Capture the cell that displays the provided text and extract its [X, Y] central coordinate. 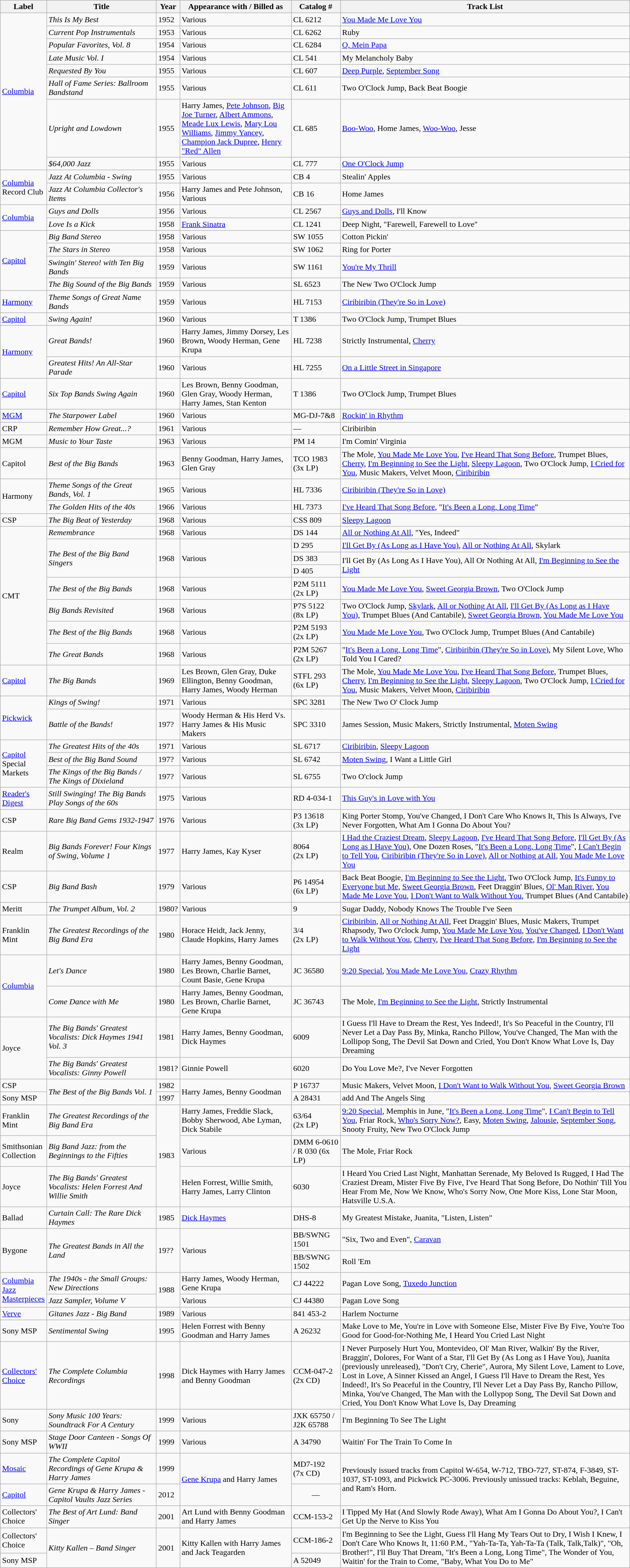
Dick Haymes [236, 1218]
Hall of Fame Series: Ballroom Bandstand [101, 88]
SL 6755 [316, 776]
CCM-047-2(2x CD) [316, 1375]
Art Lund with Benny Goodman and Harry James [236, 1517]
Remember How Great...? [101, 428]
Reader's Digest [24, 798]
The 1940s - the Small Groups: New Directions [101, 1284]
Stage Door Canteen - Songs Of WWII [101, 1442]
TCO 1983(3x LP) [316, 463]
You're My Thrill [485, 267]
Requested By You [101, 71]
The New Two O' Clock Jump [485, 702]
CL 1241 [316, 224]
SW 1161 [316, 267]
PM 14 [316, 441]
HL 7153 [316, 302]
1961 [168, 428]
Theme Songs of the Great Bands, Vol. 1 [101, 489]
Sentimental Swing [101, 1331]
Upright and Lowdown [101, 128]
Appearance with / Billed as [236, 7]
The Big Bands [101, 681]
Pagan Love Song, Tuxedo Junction [485, 1284]
The Complete Capitol Recordings of Gene Krupa & Harry James [101, 1468]
1965 [168, 489]
CB 16 [316, 194]
Jazz At Columbia Collector's Items [101, 194]
P3 13618(3x LP) [316, 820]
P2M 5111(2x LP) [316, 588]
Sugar Daddy, Nobody Knows The Trouble I've Seen [485, 909]
SL 6742 [316, 759]
A 26232 [316, 1331]
1977 [168, 851]
CL 6212 [316, 20]
King Porter Stomp, You've Changed, I Don't Care Who Knows It, This Is Always, I've Never Forgotten, What Am I Gonna Do About You? [485, 820]
Harry James and Pete Johnson, Various [236, 194]
Gitanes Jazz - Big Band [101, 1314]
Boo-Woo, Home James, Woo-Woo, Jesse [485, 128]
Still Swinging! The Big Bands Play Songs of the 60s [101, 798]
HL 7336 [316, 489]
The Big Bands' Greatest Vocalists: Ginny Powell [101, 1068]
Best of the Big Bands [101, 463]
Harry James, Freddie Slack, Bobby Sherwood, Abe Lyman, Dick Stabile [236, 1120]
The New Two O'Clock Jump [485, 284]
Music to Your Taste [101, 441]
MG-DJ-7&8 [316, 416]
Big Band Jazz: from the Beginnings to the Fifties [101, 1151]
Harry James, Kay Kyser [236, 851]
Columbia Jazz Masterpieces [24, 1290]
The Big Bands' Greatest Vocalists: Dick Haymes 1941 Vol. 3 [101, 1037]
1969 [168, 681]
Pickwick [24, 718]
Ring for Porter [485, 250]
CB 4 [316, 176]
My Melancholy Baby [485, 58]
Big Band Stereo [101, 237]
Do You Love Me?, I've Never Forgotten [485, 1068]
BB/SWNG 1501 [316, 1239]
The Big Beat of Yesterday [101, 520]
Capitol Special Markets [24, 763]
Kitty Kallen – Band Singer [101, 1547]
My Greatest Mistake, Juanita, "Listen, Listen" [485, 1218]
JC 36743 [316, 1002]
Label [24, 7]
9 [316, 909]
P7S 5122(8x LP) [316, 611]
I'll Get By (As Long As I Have You), All Or Nothing At All, I'm Beginning to See the Light [485, 565]
"It's Been a Long, Long Time", Ciribiribin (They're So in Love), My Silent Love, Who Told You I Cared? [485, 654]
A 28431 [316, 1098]
Best of the Big Band Sound [101, 759]
63/64(2x LP) [316, 1120]
I'm Comin' Virginia [485, 441]
A 52049 [316, 1560]
6020 [316, 1068]
P2M 5193(2x LP) [316, 632]
19?? [168, 1250]
1997 [168, 1098]
Frank Sinatra [236, 224]
O, Mein Papa [485, 45]
Title [101, 7]
The Big Bands' Greatest Vocalists: Helen Forrest And Willie Smith [101, 1187]
Harlem Nocturne [485, 1314]
BB/SWNG 1502 [316, 1261]
P 16737 [316, 1085]
D 295 [316, 546]
Harry James, Benny Goodman, Les Brown, Charlie Barnet, Gene Krupa [236, 1002]
1952 [168, 20]
Helen Forrest with Benny Goodman and Harry James [236, 1331]
P6 14954(6x LP) [316, 887]
Verve [24, 1314]
CCM-153-2 [316, 1517]
Greatest Hits! An All-Star Parade [101, 368]
James Session, Music Makers, Strictly Instrumental, Moten Swing [485, 724]
SL 6717 [316, 746]
You Made Me Love You, Sweet Georgia Brown, Two O'Clock Jump [485, 588]
Music Makers, Velvet Moon, I Don't Want to Walk Without You, Sweet Georgia Brown [485, 1085]
Harry James, Woody Herman, Gene Krupa [236, 1284]
I Tipped My Hat (And Slowly Rode Away), What Am I Gonna Do About You?, I Can't Get Up the Nerve to Kiss You [485, 1517]
Pagan Love Song [485, 1301]
HL 7238 [316, 341]
SPC 3310 [316, 724]
The Complete Columbia Recordings [101, 1375]
Big Band Bash [101, 887]
The Best of the Big Bands Vol. 1 [101, 1092]
The Best of Art Lund: Band Singer [101, 1517]
CL 777 [316, 164]
Realm [24, 851]
SPC 3281 [316, 702]
Smithsonian Collection [24, 1151]
Six Top Bands Swing Again [101, 394]
This Guy's in Love with You [485, 798]
Harry James, Benny Goodman [236, 1092]
Roll 'Em [485, 1261]
A 34790 [316, 1442]
HL 7373 [316, 507]
CSS 809 [316, 520]
The Best of the Big Band Singers [101, 558]
6009 [316, 1037]
Harry James, Pete Johnson, Big Joe Turner, Albert Ammons, Meade Lux Lewis, Mary Lou Williams, Jimmy Yancey, Champion Jack Dupree, Henry "Red" Allen [236, 128]
$64,000 Jazz [101, 164]
You Made Me Love You [485, 20]
CCM-186-2 [316, 1540]
Big Bands Revisited [101, 611]
On a Little Street in Singapore [485, 368]
SW 1055 [316, 237]
Harry James, Benny Goodman, Dick Haymes [236, 1037]
Guys and Dolls, I'll Know [485, 211]
Stealin' Apples [485, 176]
Come Dance with Me [101, 1002]
The Mole, I'm Beginning to See the Light, Strictly Instrumental [485, 1002]
841 453-2 [316, 1314]
CMT [24, 596]
1983 [168, 1156]
STFL 293(6x LP) [316, 681]
Kitty Kallen with Harry James and Jack Teagarden [236, 1547]
Jazz Sampler, Volume V [101, 1301]
All or Nothing At All, "Yes, Indeed" [485, 533]
SW 1062 [316, 250]
1982 [168, 1085]
add And The Angels Sing [485, 1098]
Big Bands Forever! Four Kings of Swing, Volume 1 [101, 851]
JXK 65750 / J2K 65788 [316, 1420]
The Golden Hits of the 40s [101, 507]
Battle of the Bands! [101, 724]
Curtain Call: The Rare Dick Haymes [101, 1218]
I'll Get By (As Long as I Have You), All or Nothing At All, Skylark [485, 546]
Ciribiribin, Sleepy Lagoon [485, 746]
Year [168, 7]
Ciribiribin [485, 428]
Sony Music 100 Years: Soundtrack For A Century [101, 1420]
Home James [485, 194]
The Trumpet Album, Vol. 2 [101, 909]
Moten Swing, I Want a Little Girl [485, 759]
The Great Bands [101, 654]
Popular Favorites, Vol. 8 [101, 45]
Dick Haymes with Harry James and Benny Goodman [236, 1375]
You Made Me Love You, Two O'Clock Jump, Trumpet Blues (And Cantabile) [485, 632]
Catalog # [316, 7]
The Stars in Stereo [101, 250]
1980? [168, 909]
Gene Krupa and Harry James [236, 1479]
The Big Sound of the Big Bands [101, 284]
Gene Krupa & Harry James - Capitol Vaults Jazz Series [101, 1495]
1975 [168, 798]
CL 607 [316, 71]
Guys and Dolls [101, 211]
Ruby [485, 32]
Sony [24, 1420]
1981 [168, 1037]
Strictly Instrumental, Cherry [485, 341]
1989 [168, 1314]
1976 [168, 820]
CL 541 [316, 58]
Current Pop Instrumentals [101, 32]
The Starpower Label [101, 416]
Waitin' For The Train To Come In [485, 1442]
CL 6262 [316, 32]
Bygone [24, 1250]
Harry James, Jimmy Dorsey, Les Brown, Woody Herman, Gene Krupa [236, 341]
Late Music Vol. I [101, 58]
1966 [168, 507]
CJ 44222 [316, 1284]
Les Brown, Glen Gray, Duke Ellington, Benny Goodman, Harry James, Woody Herman [236, 681]
Jazz At Columbia - Swing [101, 176]
CL 685 [316, 128]
Make Love to Me, You're in Love with Someone Else, Mister Five By Five, You're Too Good for Good-for-Nothing Me, I Heard You Cried Last Night [485, 1331]
Sleepy Lagoon [485, 520]
Rockin' in Rhythm [485, 416]
RD 4-034-1 [316, 798]
Columbia Record Club [24, 187]
I've Heard That Song Before, "It's Been a Long, Long Time" [485, 507]
Deep Purple, September Song [485, 71]
8064(2x LP) [316, 851]
CL 611 [316, 88]
D 405 [316, 571]
CJ 44380 [316, 1301]
DS 383 [316, 558]
"Six, Two and Even", Caravan [485, 1239]
Les Brown, Benny Goodman, Glen Gray, Woody Herman, Harry James, Stan Kenton [236, 394]
Mosaic [24, 1468]
2012 [168, 1495]
Helen Forrest, Willie Smith, Harry James, Larry Clinton [236, 1187]
JC 36580 [316, 971]
Meritt [24, 909]
The Mole, Friar Rock [485, 1151]
This Is My Best [101, 20]
Ginnie Powell [236, 1068]
1979 [168, 887]
Kings of Swing! [101, 702]
Remembrance [101, 533]
Ballad [24, 1218]
One O'Clock Jump [485, 164]
CL 6284 [316, 45]
I'm Beginning To See The Light [485, 1420]
1981? [168, 1068]
DMM 6-0610 / R 030 (6x LP) [316, 1151]
DS 144 [316, 533]
Woody Herman & His Herd Vs. Harry James & His Music Makers [236, 724]
Two O'Clock Jump, Back Beat Boogie [485, 88]
HL 7255 [316, 368]
Track List [485, 7]
SL 6523 [316, 284]
Great Bands! [101, 341]
CRP [24, 428]
Swingin' Stereo! with Ten Big Bands [101, 267]
The Greatest Bands in All the Land [101, 1250]
Love Is a Kick [101, 224]
Harry James, Benny Goodman, Les Brown, Charlie Barnet, Count Basie, Gene Krupa [236, 971]
Benny Goodman, Harry James, Glen Gray [236, 463]
Cotton Pickin' [485, 237]
The Greatest Hits of the 40s [101, 746]
The Kings of the Big Bands / The Kings of Dixieland [101, 776]
P2M 5267(2x LP) [316, 654]
Deep Night, "Farewell, Farewell to Love" [485, 224]
CL 2567 [316, 211]
1995 [168, 1331]
MD7-192(7x CD) [316, 1468]
6030 [316, 1187]
1985 [168, 1218]
Two O'clock Jump [485, 776]
9:20 Special, You Made Me Love You, Crazy Rhythm [485, 971]
Let's Dance [101, 971]
Theme Songs of Great Name Bands [101, 302]
Rare Big Band Gems 1932-1947 [101, 820]
DHS-8 [316, 1218]
1998 [168, 1375]
3/4(2x LP) [316, 935]
1953 [168, 32]
Horace Heidt, Jack Jenny, Claude Hopkins, Harry James [236, 935]
Swing Again! [101, 319]
1988 [168, 1290]
